Output the (x, y) coordinate of the center of the cell containing the given text.  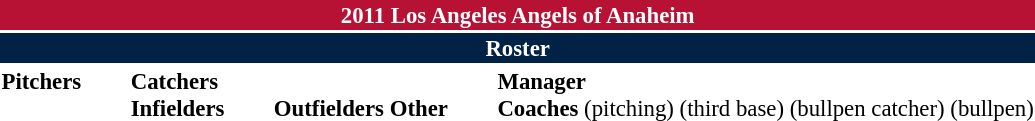
2011 Los Angeles Angels of Anaheim (518, 15)
Roster (518, 48)
